Pinpoint the cell where the given text exists, returning its [x, y] midpoint coordinate. 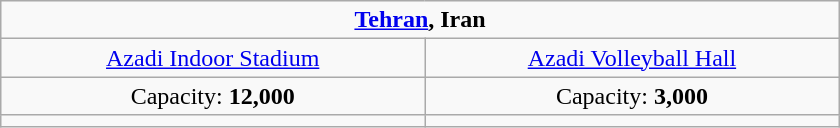
Tehran, Iran [420, 20]
Capacity: 12,000 [213, 96]
Capacity: 3,000 [632, 96]
Azadi Volleyball Hall [632, 58]
Azadi Indoor Stadium [213, 58]
